Determine the [x, y] coordinate at the center of the cell enclosing the given text.  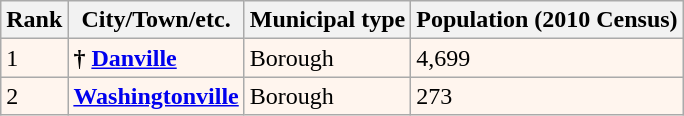
Municipal type [327, 20]
Washingtonville [156, 96]
City/Town/etc. [156, 20]
Rank [34, 20]
† Danville [156, 58]
Population (2010 Census) [547, 20]
2 [34, 96]
273 [547, 96]
4,699 [547, 58]
1 [34, 58]
